Extract the (x, y) coordinate from the center of the cell holding the provided text.  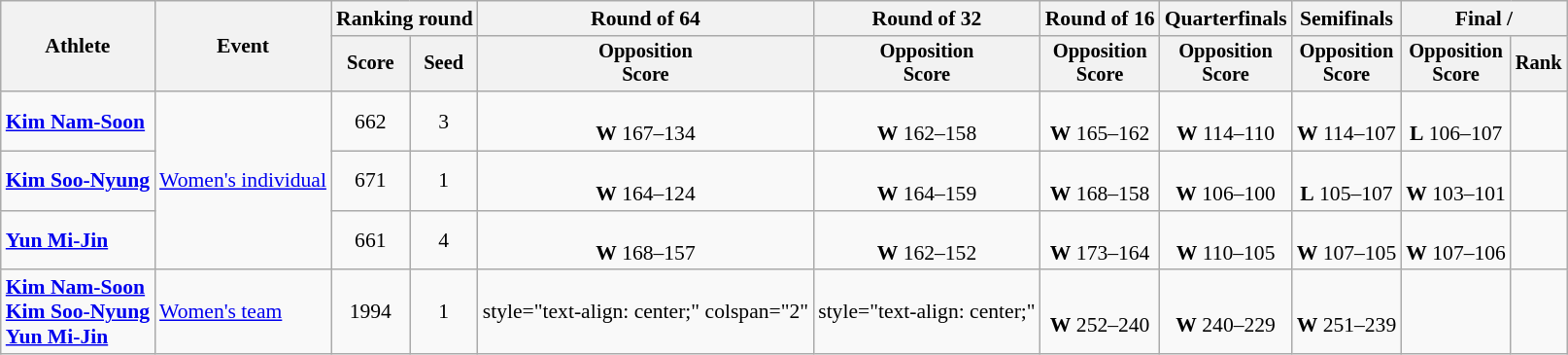
W 240–229 (1226, 313)
L 106–107 (1455, 121)
Round of 32 (927, 18)
Rank (1539, 64)
Round of 16 (1100, 18)
671 (371, 181)
661 (371, 241)
Quarterfinals (1226, 18)
W 103–101 (1455, 181)
Yun Mi-Jin (78, 241)
W 173–164 (1100, 241)
style="text-align: center;" colspan="2" (645, 313)
W 252–240 (1100, 313)
1994 (371, 313)
style="text-align: center;" (927, 313)
Score (371, 64)
Semifinals (1346, 18)
3 (444, 121)
Kim Nam-Soon Kim Soo-Nyung Yun Mi-Jin (78, 313)
W 114–107 (1346, 121)
Kim Soo-Nyung (78, 181)
W 167–134 (645, 121)
W 110–105 (1226, 241)
662 (371, 121)
W 168–157 (645, 241)
W 164–159 (927, 181)
W 168–158 (1100, 181)
W 162–158 (927, 121)
W 114–110 (1226, 121)
W 106–100 (1226, 181)
Ranking round (404, 18)
W 165–162 (1100, 121)
4 (444, 241)
L 105–107 (1346, 181)
Round of 64 (645, 18)
Event (243, 47)
Athlete (78, 47)
Women's team (243, 313)
W 107–105 (1346, 241)
W 162–152 (927, 241)
W 251–239 (1346, 313)
Final / (1483, 18)
Seed (444, 64)
Women's individual (243, 181)
W 164–124 (645, 181)
W 107–106 (1455, 241)
Kim Nam-Soon (78, 121)
